Output the (x, y) coordinate of the center of the cell containing the given text.  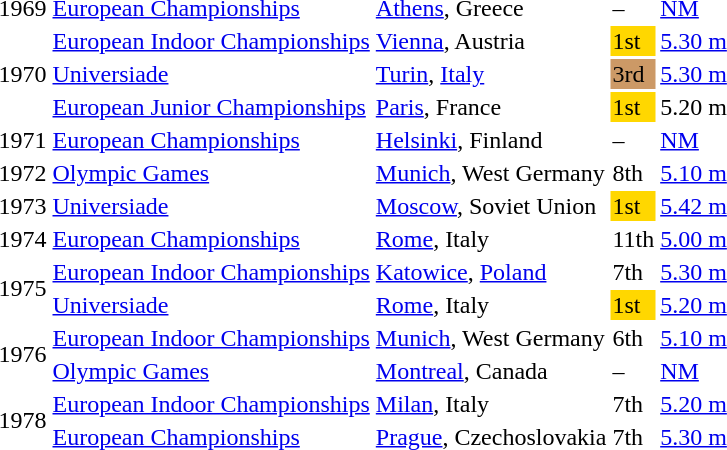
Helsinki, Finland (491, 140)
Montreal, Canada (491, 371)
6th (634, 338)
3rd (634, 74)
Vienna, Austria (491, 41)
European Junior Championships (211, 107)
Paris, France (491, 107)
11th (634, 239)
Katowice, Poland (491, 272)
8th (634, 173)
Moscow, Soviet Union (491, 206)
Milan, Italy (491, 404)
Turin, Italy (491, 74)
